Search for the cell housing the specified text and yield its [X, Y] center coordinate. 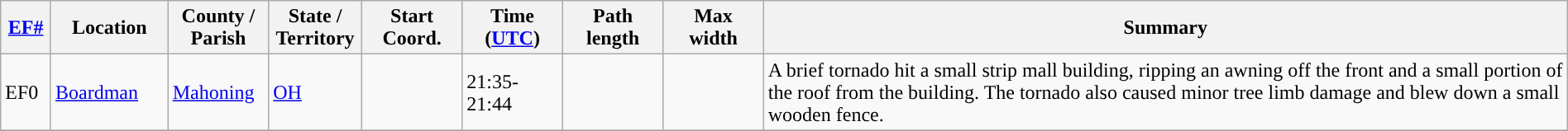
OH [316, 92]
County / Parish [218, 28]
Path length [612, 28]
Summary [1165, 28]
EF0 [26, 92]
Start Coord. [412, 28]
21:35-21:44 [513, 92]
EF# [26, 28]
Max width [713, 28]
Boardman [109, 92]
Time (UTC) [513, 28]
Location [109, 28]
State / Territory [316, 28]
Mahoning [218, 92]
